Provide the (X, Y) coordinate of the cell's center where the given text is located.  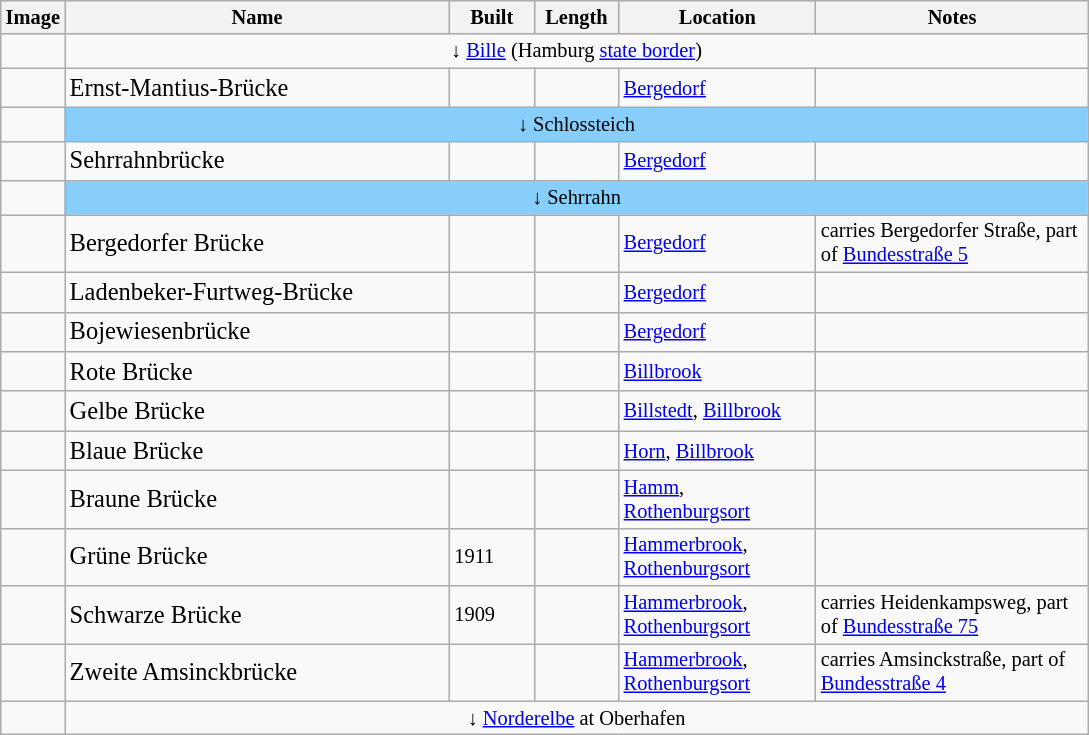
Sehrrahnbrücke (258, 161)
Notes (952, 17)
↓ Sehrrahn (576, 198)
1911 (492, 557)
carries Heidenkampsweg, part of Bundesstraße 75 (952, 615)
Ernst-Mantius-Brücke (258, 88)
1909 (492, 615)
Bergedorfer Brücke (258, 243)
Billbrook (718, 371)
Blaue Brücke (258, 451)
↓ Norderelbe at Oberhafen (576, 718)
Rote Brücke (258, 371)
Bojewiesenbrücke (258, 332)
Location (718, 17)
Ladenbeker-Furtweg-Brücke (258, 292)
Braune Brücke (258, 499)
Grüne Brücke (258, 557)
Length (576, 17)
Image (33, 17)
↓ Schlossteich (576, 124)
Billstedt, Billbrook (718, 411)
carries Amsinckstraße, part of Bundesstraße 4 (952, 672)
Zweite Amsinckbrücke (258, 672)
Schwarze Brücke (258, 615)
carries Bergedorfer Straße, part of Bundesstraße 5 (952, 243)
↓ Bille (Hamburg state border) (576, 51)
Gelbe Brücke (258, 411)
Horn, Billbrook (718, 451)
Hamm, Rothenburgsort (718, 499)
Name (258, 17)
Built (492, 17)
